Locate the cell with the specified text and output its (x, y) center coordinate. 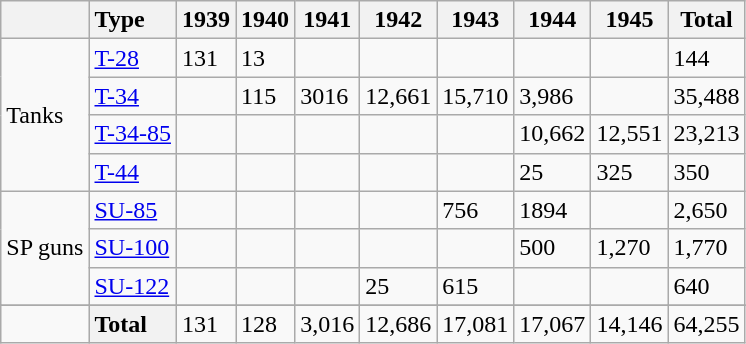
T-34-85 (133, 134)
1942 (398, 20)
64,255 (706, 324)
12,686 (398, 324)
1,270 (630, 248)
1,770 (706, 248)
13 (266, 58)
35,488 (706, 96)
T-44 (133, 172)
1944 (552, 20)
115 (266, 96)
756 (476, 210)
3016 (328, 96)
Tanks (45, 115)
T-28 (133, 58)
500 (552, 248)
3,986 (552, 96)
144 (706, 58)
1894 (552, 210)
1945 (630, 20)
1941 (328, 20)
12,661 (398, 96)
SU-85 (133, 210)
23,213 (706, 134)
14,146 (630, 324)
325 (630, 172)
1939 (206, 20)
350 (706, 172)
3,016 (328, 324)
SP guns (45, 248)
10,662 (552, 134)
1940 (266, 20)
15,710 (476, 96)
2,650 (706, 210)
640 (706, 286)
615 (476, 286)
1943 (476, 20)
17,067 (552, 324)
12,551 (630, 134)
SU-122 (133, 286)
T-34 (133, 96)
Type (133, 20)
17,081 (476, 324)
SU-100 (133, 248)
128 (266, 324)
